Identify which cell holds the provided text, then report its [X, Y] central coordinate. 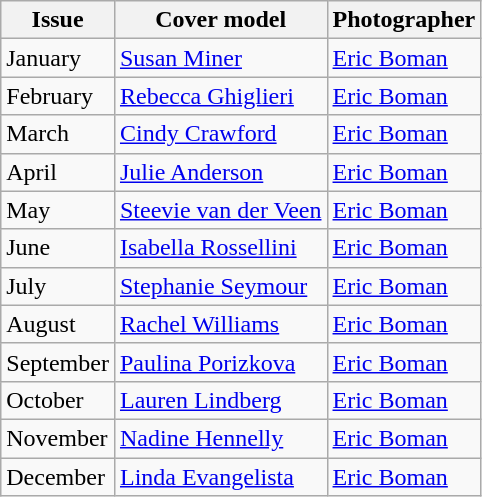
August [58, 324]
June [58, 248]
September [58, 362]
May [58, 210]
Lauren Lindberg [220, 400]
December [58, 477]
Susan Miner [220, 58]
Photographer [404, 20]
Isabella Rossellini [220, 248]
Julie Anderson [220, 172]
Stephanie Seymour [220, 286]
Cindy Crawford [220, 134]
March [58, 134]
October [58, 400]
January [58, 58]
July [58, 286]
Rebecca Ghiglieri [220, 96]
Issue [58, 20]
Rachel Williams [220, 324]
Linda Evangelista [220, 477]
April [58, 172]
February [58, 96]
November [58, 438]
Steevie van der Veen [220, 210]
Paulina Porizkova [220, 362]
Nadine Hennelly [220, 438]
Cover model [220, 20]
